From the cell containing the given text, extract its center point as (x, y) coordinate. 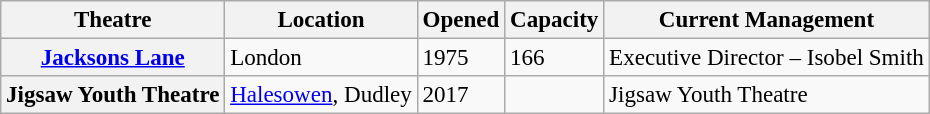
2017 (461, 95)
166 (554, 58)
1975 (461, 58)
Theatre (113, 20)
Jacksons Lane (113, 58)
Opened (461, 20)
Halesowen, Dudley (321, 95)
London (321, 58)
Location (321, 20)
Current Management (766, 20)
Executive Director – Isobel Smith (766, 58)
Capacity (554, 20)
